Search for the cell housing the specified text and yield its (X, Y) center coordinate. 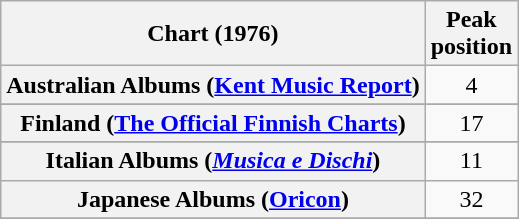
Finland (The Official Finnish Charts) (213, 123)
4 (471, 85)
Japanese Albums (Oricon) (213, 199)
Australian Albums (Kent Music Report) (213, 85)
Italian Albums (Musica e Dischi) (213, 161)
17 (471, 123)
Chart (1976) (213, 34)
Peakposition (471, 34)
32 (471, 199)
11 (471, 161)
